For the text-containing cell, return its midpoint in (x, y) coordinate format. 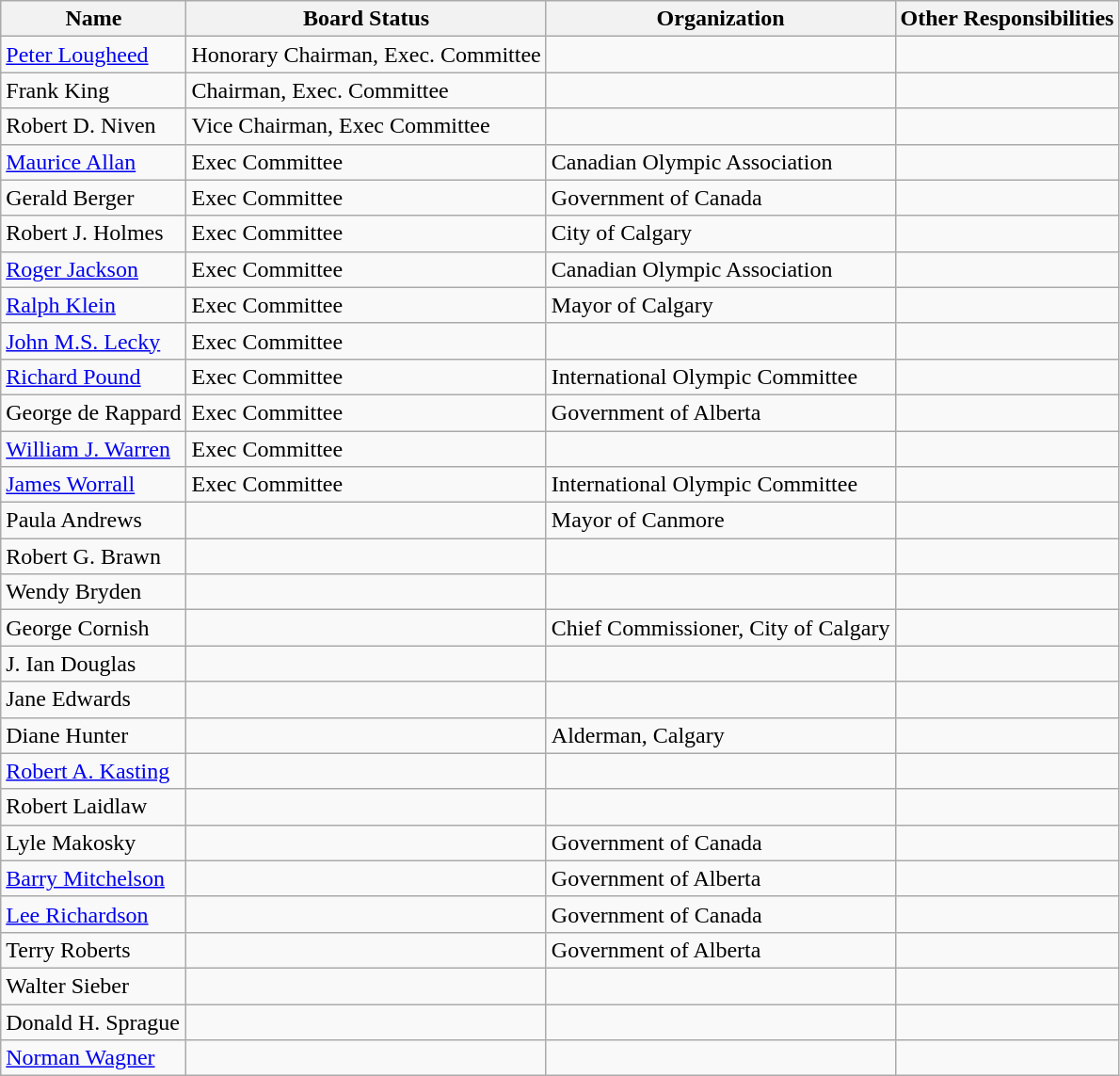
William J. Warren (94, 449)
Lee Richardson (94, 914)
Alderman, Calgary (721, 735)
Roger Jackson (94, 269)
Mayor of Calgary (721, 305)
Robert D. Niven (94, 126)
Paula Andrews (94, 521)
Wendy Bryden (94, 592)
Honorary Chairman, Exec. Committee (366, 55)
George Cornish (94, 628)
John M.S. Lecky (94, 341)
Other Responsibilities (1007, 19)
Peter Lougheed (94, 55)
J. Ian Douglas (94, 664)
Ralph Klein (94, 305)
Name (94, 19)
Walter Sieber (94, 986)
Norman Wagner (94, 1058)
Frank King (94, 90)
Jane Edwards (94, 699)
Terry Roberts (94, 950)
Diane Hunter (94, 735)
Board Status (366, 19)
Richard Pound (94, 377)
Chairman, Exec. Committee (366, 90)
Mayor of Canmore (721, 521)
Chief Commissioner, City of Calgary (721, 628)
Donald H. Sprague (94, 1021)
Robert Laidlaw (94, 807)
Barry Mitchelson (94, 878)
James Worrall (94, 485)
Vice Chairman, Exec Committee (366, 126)
Robert A. Kasting (94, 771)
City of Calgary (721, 233)
Lyle Makosky (94, 843)
Gerald Berger (94, 198)
Organization (721, 19)
Maurice Allan (94, 162)
Robert J. Holmes (94, 233)
Robert G. Brawn (94, 556)
George de Rappard (94, 412)
